Provide the [X, Y] coordinate of the cell's center where the given text is located.  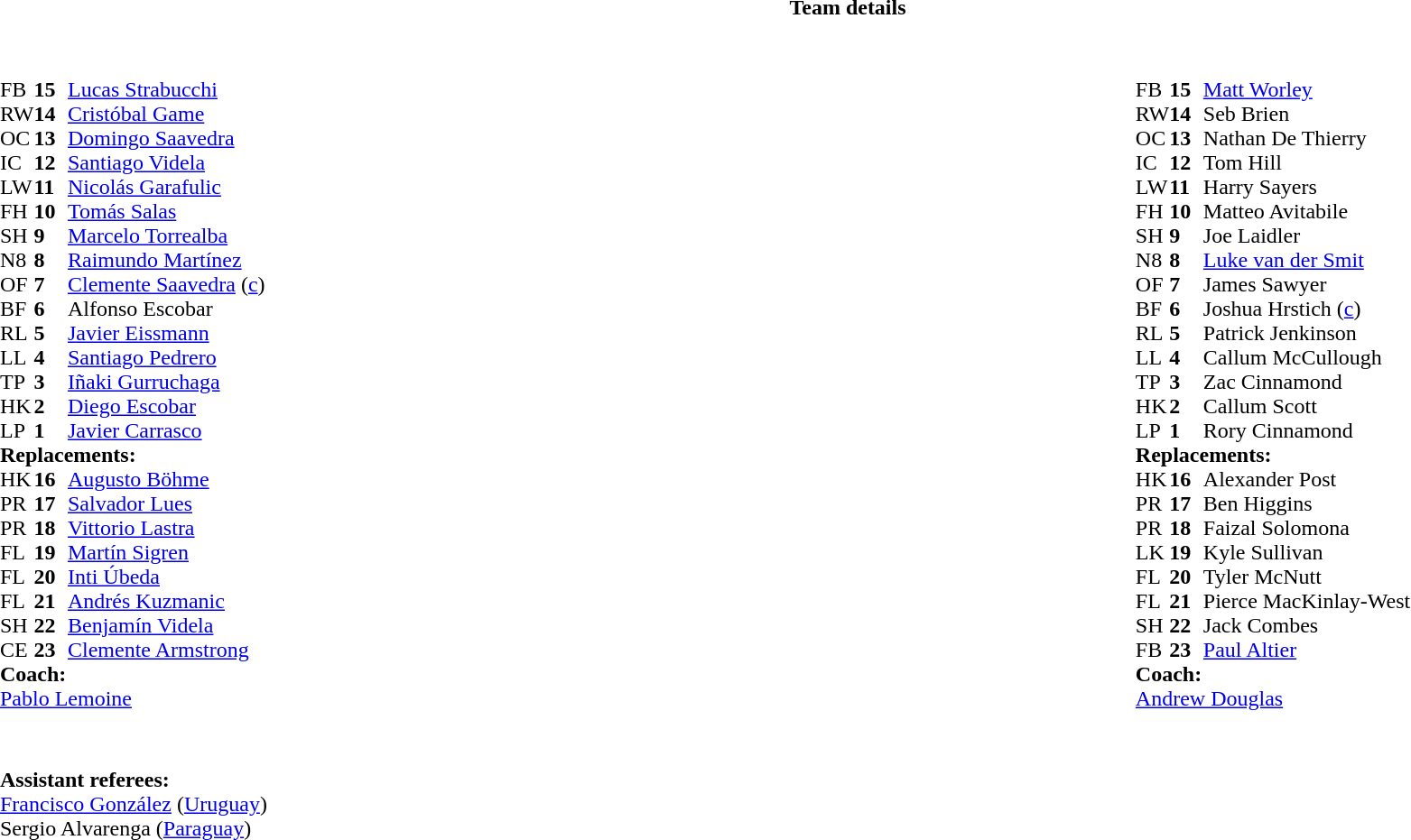
Faizal Solomona [1307, 529]
Tyler McNutt [1307, 577]
Callum McCullough [1307, 357]
Zac Cinnamond [1307, 383]
Vittorio Lastra [166, 529]
Harry Sayers [1307, 188]
LK [1153, 552]
Joe Laidler [1307, 236]
Salvador Lues [166, 503]
Matt Worley [1307, 90]
Matteo Avitabile [1307, 211]
James Sawyer [1307, 285]
Santiago Pedrero [166, 357]
Paul Altier [1307, 650]
Nicolás Garafulic [166, 188]
Jack Combes [1307, 626]
Martín Sigren [166, 552]
Javier Eissmann [166, 334]
Nathan De Thierry [1307, 139]
Clemente Armstrong [166, 650]
Benjamín Videla [166, 626]
Raimundo Martínez [166, 260]
Tom Hill [1307, 162]
Andrés Kuzmanic [166, 601]
Joshua Hrstich (c) [1307, 309]
Rory Cinnamond [1307, 431]
Javier Carrasco [166, 431]
Ben Higgins [1307, 503]
Inti Úbeda [166, 577]
Patrick Jenkinson [1307, 334]
Cristóbal Game [166, 114]
Tomás Salas [166, 211]
Seb Brien [1307, 114]
Diego Escobar [166, 406]
Luke van der Smit [1307, 260]
Marcelo Torrealba [166, 236]
Pablo Lemoine [133, 698]
Lucas Strabucchi [166, 90]
Santiago Videla [166, 162]
Alfonso Escobar [166, 309]
Iñaki Gurruchaga [166, 383]
Clemente Saavedra (c) [166, 285]
Pierce MacKinlay-West [1307, 601]
Andrew Douglas [1273, 698]
Domingo Saavedra [166, 139]
Kyle Sullivan [1307, 552]
CE [17, 650]
Alexander Post [1307, 480]
Callum Scott [1307, 406]
Augusto Böhme [166, 480]
